Provide the [X, Y] coordinate of the cell's center where the given text is located.  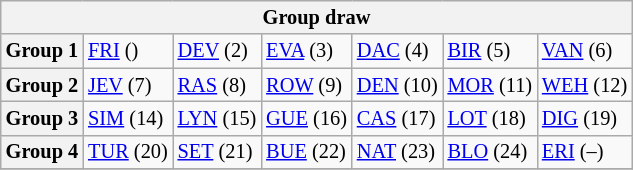
LYN (15) [218, 118]
TUR (20) [128, 152]
BIR (5) [490, 51]
ERI (–) [584, 152]
JEV (7) [128, 85]
FRI () [128, 51]
BUE (22) [306, 152]
SIM (14) [128, 118]
CAS (17) [398, 118]
DEV (2) [218, 51]
RAS (8) [218, 85]
MOR (11) [490, 85]
Group 3 [42, 118]
GUE (16) [306, 118]
ROW (9) [306, 85]
Group 2 [42, 85]
LOT (18) [490, 118]
Group draw [316, 17]
SET (21) [218, 152]
NAT (23) [398, 152]
WEH (12) [584, 85]
EVA (3) [306, 51]
VAN (6) [584, 51]
Group 4 [42, 152]
DAC (4) [398, 51]
BLO (24) [490, 152]
DEN (10) [398, 85]
DIG (19) [584, 118]
Group 1 [42, 51]
